Detect which cell encompasses the target text, then output its [X, Y] center coordinate. 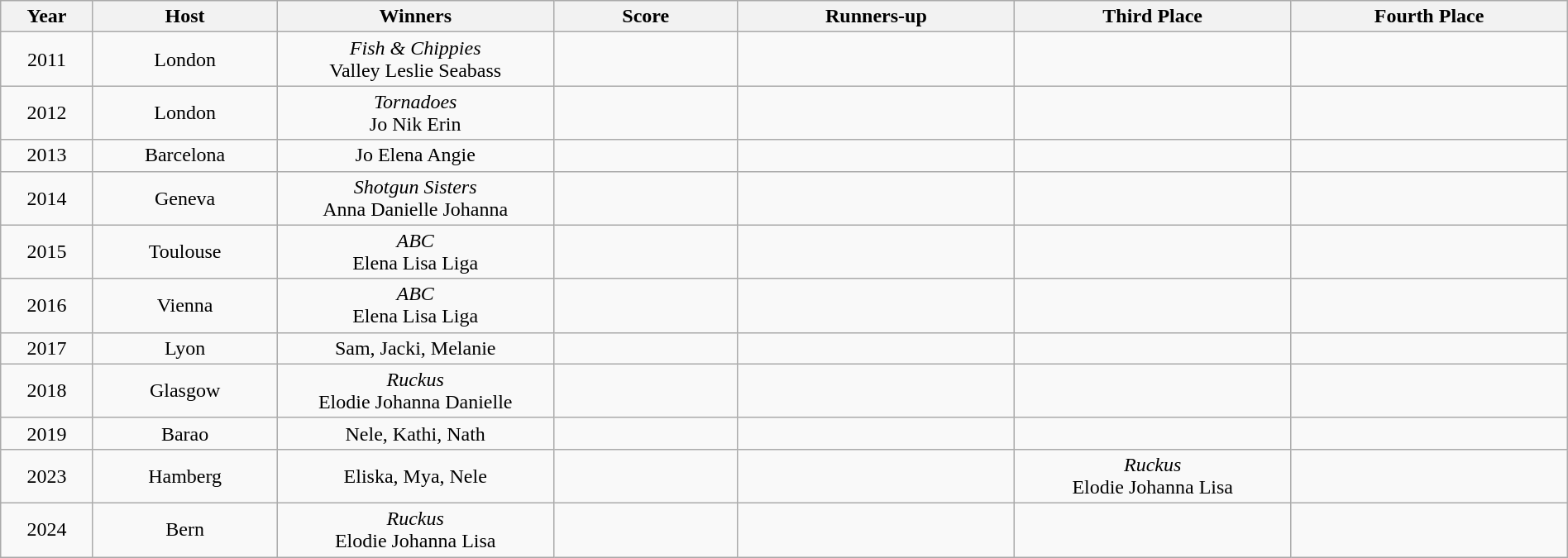
Glasgow [185, 390]
Year [46, 17]
Nele, Kathi, Nath [415, 433]
Jo Elena Angie [415, 155]
Third Place [1153, 17]
2015 [46, 251]
Score [645, 17]
2017 [46, 348]
2024 [46, 529]
2012 [46, 112]
Barcelona [185, 155]
Lyon [185, 348]
2019 [46, 433]
Bern [185, 529]
Geneva [185, 198]
2014 [46, 198]
2013 [46, 155]
Eliska, Mya, Nele [415, 476]
Runners-up [876, 17]
Toulouse [185, 251]
Sam, Jacki, Melanie [415, 348]
Barao [185, 433]
2011 [46, 60]
RuckusElodie Johanna Danielle [415, 390]
TornadoesJo Nik Erin [415, 112]
2016 [46, 306]
Host [185, 17]
Fish & ChippiesValley Leslie Seabass [415, 60]
2018 [46, 390]
2023 [46, 476]
Winners [415, 17]
Hamberg [185, 476]
Vienna [185, 306]
Fourth Place [1429, 17]
Shotgun SistersAnna Danielle Johanna [415, 198]
